From the cell containing the given text, extract its center point as [X, Y] coordinate. 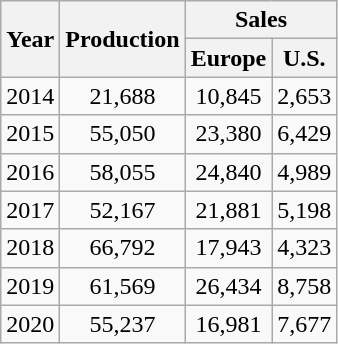
Production [122, 39]
2014 [30, 96]
2019 [30, 286]
Sales [261, 20]
26,434 [228, 286]
58,055 [122, 172]
55,050 [122, 134]
2015 [30, 134]
52,167 [122, 210]
4,323 [304, 248]
66,792 [122, 248]
55,237 [122, 324]
Year [30, 39]
7,677 [304, 324]
6,429 [304, 134]
Europe [228, 58]
5,198 [304, 210]
17,943 [228, 248]
U.S. [304, 58]
61,569 [122, 286]
2017 [30, 210]
4,989 [304, 172]
16,981 [228, 324]
21,881 [228, 210]
2,653 [304, 96]
10,845 [228, 96]
8,758 [304, 286]
24,840 [228, 172]
23,380 [228, 134]
2018 [30, 248]
2016 [30, 172]
21,688 [122, 96]
2020 [30, 324]
